Find where the given text appears and provide that cell's center as (x, y) coordinate. 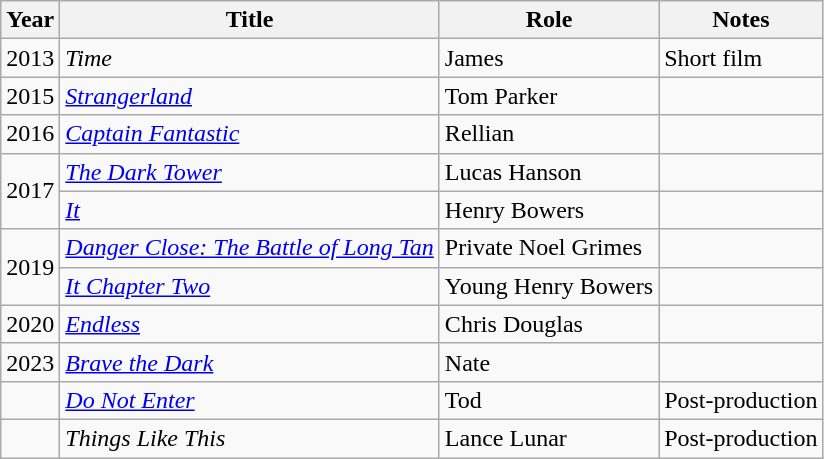
Strangerland (250, 96)
Brave the Dark (250, 362)
2015 (30, 96)
Lucas Hanson (548, 172)
Tom Parker (548, 96)
Young Henry Bowers (548, 286)
2020 (30, 324)
James (548, 58)
2023 (30, 362)
Chris Douglas (548, 324)
Private Noel Grimes (548, 248)
It (250, 210)
It Chapter Two (250, 286)
Tod (548, 400)
2016 (30, 134)
Nate (548, 362)
Endless (250, 324)
Role (548, 20)
Do Not Enter (250, 400)
Captain Fantastic (250, 134)
2017 (30, 191)
Time (250, 58)
Notes (741, 20)
Year (30, 20)
Lance Lunar (548, 438)
Title (250, 20)
2013 (30, 58)
Things Like This (250, 438)
Rellian (548, 134)
Short film (741, 58)
Danger Close: The Battle of Long Tan (250, 248)
The Dark Tower (250, 172)
Henry Bowers (548, 210)
2019 (30, 267)
